Pinpoint the cell where the given text exists, returning its [x, y] midpoint coordinate. 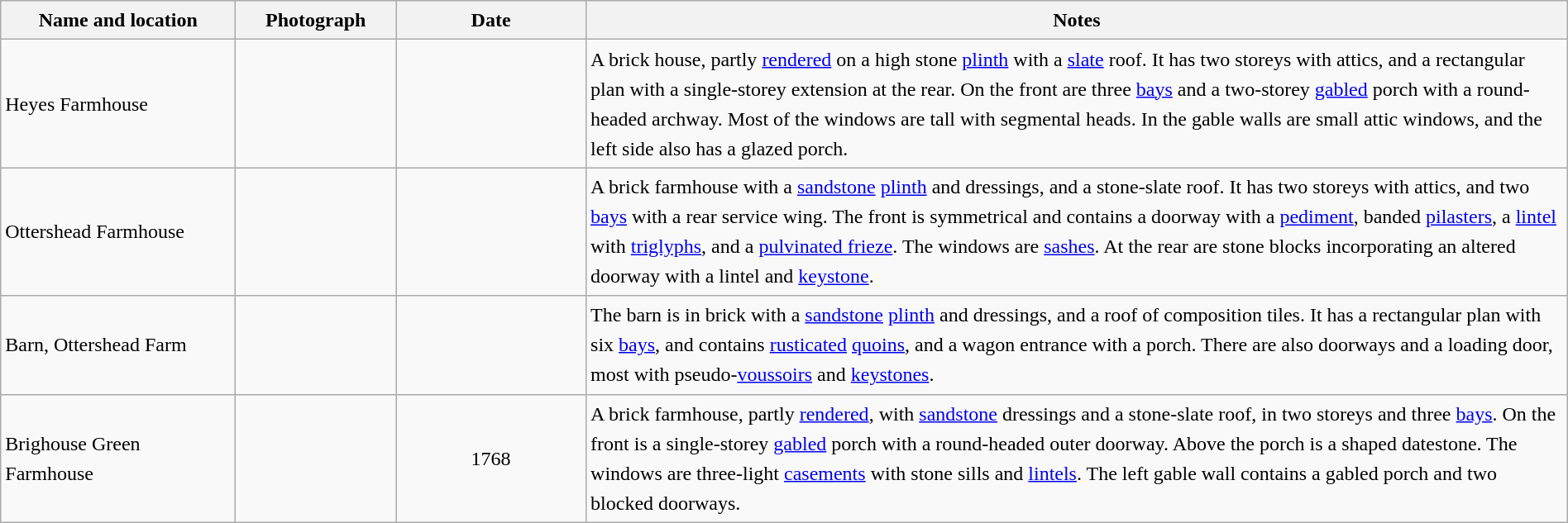
Barn, Ottershead Farm [118, 345]
Notes [1077, 20]
Heyes Farmhouse [118, 104]
Ottershead Farmhouse [118, 231]
Name and location [118, 20]
Brighouse Green Farmhouse [118, 458]
Photograph [316, 20]
1768 [491, 458]
Date [491, 20]
